For the text-containing cell, return its midpoint in [x, y] coordinate format. 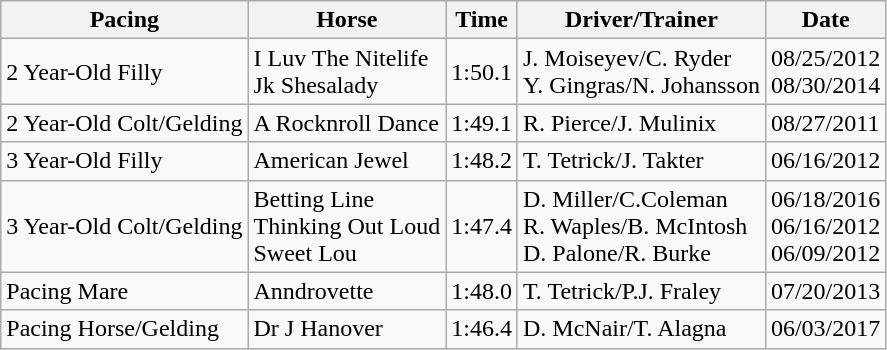
T. Tetrick/J. Takter [641, 161]
R. Pierce/J. Mulinix [641, 123]
Dr J Hanover [347, 329]
06/18/201606/16/201206/09/2012 [825, 226]
1:46.4 [482, 329]
A Rocknroll Dance [347, 123]
2 Year-Old Colt/Gelding [124, 123]
06/03/2017 [825, 329]
07/20/2013 [825, 291]
Date [825, 20]
2 Year-Old Filly [124, 72]
American Jewel [347, 161]
J. Moiseyev/C. RyderY. Gingras/N. Johansson [641, 72]
I Luv The NitelifeJk Shesalady [347, 72]
Pacing Mare [124, 291]
D. Miller/C.ColemanR. Waples/B. McIntoshD. Palone/R. Burke [641, 226]
1:50.1 [482, 72]
3 Year-Old Colt/Gelding [124, 226]
08/27/2011 [825, 123]
Pacing Horse/Gelding [124, 329]
06/16/2012 [825, 161]
1:49.1 [482, 123]
1:48.2 [482, 161]
1:48.0 [482, 291]
3 Year-Old Filly [124, 161]
Anndrovette [347, 291]
T. Tetrick/P.J. Fraley [641, 291]
1:47.4 [482, 226]
D. McNair/T. Alagna [641, 329]
Driver/Trainer [641, 20]
Time [482, 20]
Betting LineThinking Out LoudSweet Lou [347, 226]
08/25/201208/30/2014 [825, 72]
Horse [347, 20]
Pacing [124, 20]
